Detect which cell encompasses the target text, then output its (x, y) center coordinate. 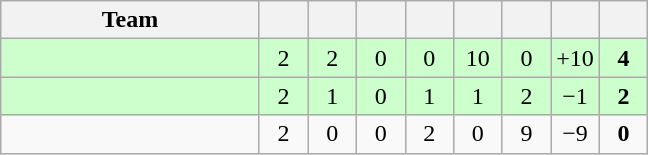
−1 (576, 96)
Team (130, 20)
9 (526, 134)
10 (478, 58)
4 (624, 58)
−9 (576, 134)
+10 (576, 58)
